Provide the (x, y) coordinate of the cell's center where the given text is located.  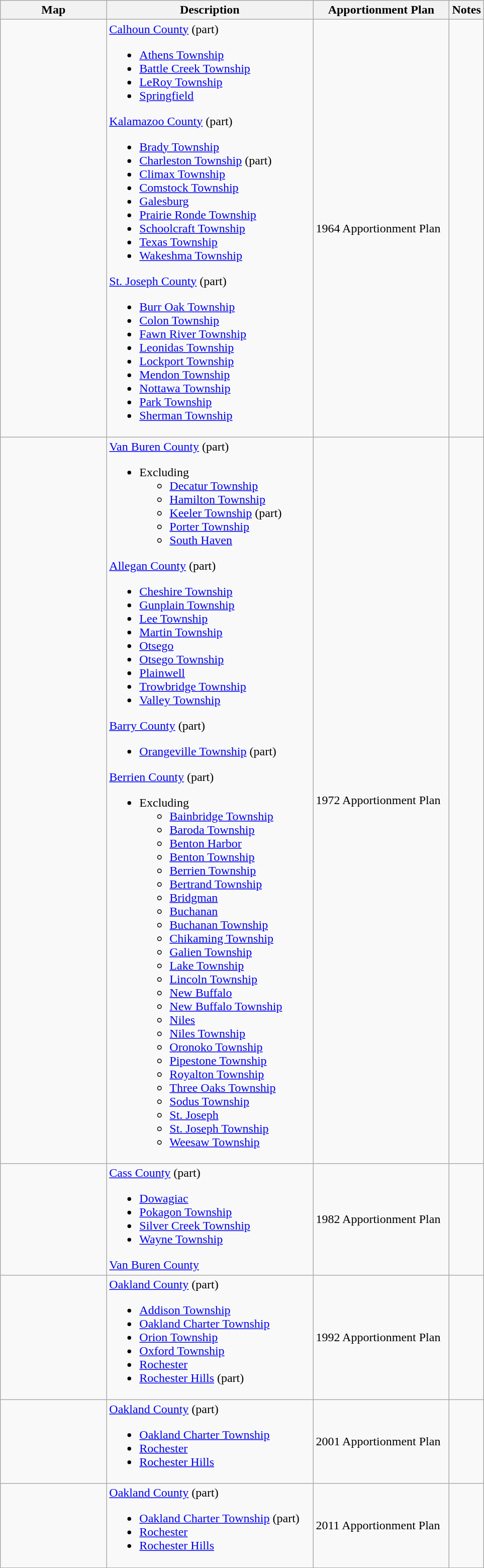
Apportionment Plan (381, 10)
Oakland County (part)Addison TownshipOakland Charter TownshipOrion TownshipOxford TownshipRochesterRochester Hills (part) (210, 1337)
Description (210, 10)
2011 Apportionment Plan (381, 1526)
Notes (466, 10)
Oakland County (part)Oakland Charter Township (part)RochesterRochester Hills (210, 1526)
Oakland County (part)Oakland Charter TownshipRochesterRochester Hills (210, 1441)
1972 Apportionment Plan (381, 801)
2001 Apportionment Plan (381, 1441)
Cass County (part)DowagiacPokagon TownshipSilver Creek TownshipWayne TownshipVan Buren County (210, 1219)
1982 Apportionment Plan (381, 1219)
1992 Apportionment Plan (381, 1337)
1964 Apportionment Plan (381, 228)
Map (53, 10)
